Capture the cell that displays the provided text and extract its [x, y] central coordinate. 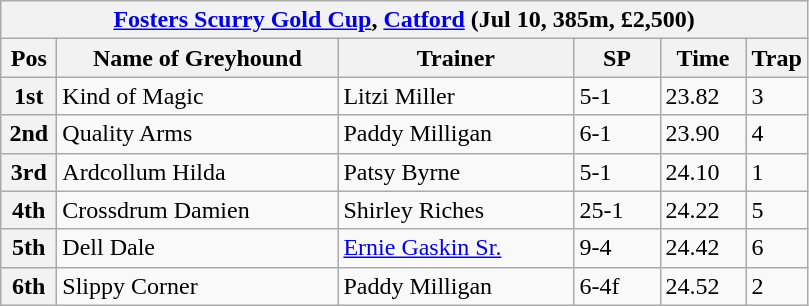
24.52 [703, 286]
4 [776, 134]
Trap [776, 58]
Ernie Gaskin Sr. [456, 248]
Dell Dale [198, 248]
6 [776, 248]
Crossdrum Damien [198, 210]
2 [776, 286]
Fosters Scurry Gold Cup, Catford (Jul 10, 385m, £2,500) [404, 20]
6-4f [617, 286]
6th [29, 286]
24.22 [703, 210]
Shirley Riches [456, 210]
9-4 [617, 248]
Patsy Byrne [456, 172]
3rd [29, 172]
Name of Greyhound [198, 58]
5 [776, 210]
Slippy Corner [198, 286]
2nd [29, 134]
Quality Arms [198, 134]
24.10 [703, 172]
3 [776, 96]
Kind of Magic [198, 96]
4th [29, 210]
6-1 [617, 134]
1 [776, 172]
1st [29, 96]
Time [703, 58]
Pos [29, 58]
23.90 [703, 134]
23.82 [703, 96]
25-1 [617, 210]
Litzi Miller [456, 96]
SP [617, 58]
Ardcollum Hilda [198, 172]
5th [29, 248]
24.42 [703, 248]
Trainer [456, 58]
